Locate the cell with the specified text and output its (X, Y) center coordinate. 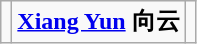
Xiang Yun 向云 (98, 22)
